Identify which cell holds the provided text, then report its (x, y) central coordinate. 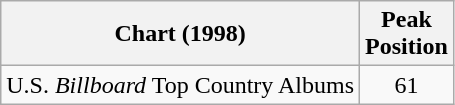
PeakPosition (407, 34)
Chart (1998) (180, 34)
61 (407, 85)
U.S. Billboard Top Country Albums (180, 85)
